Identify which cell holds the provided text, then report its (X, Y) central coordinate. 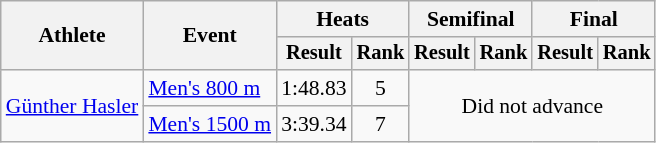
Did not advance (532, 106)
7 (381, 124)
3:39.34 (314, 124)
Athlete (72, 36)
Men's 1500 m (210, 124)
1:48.83 (314, 88)
Event (210, 36)
Men's 800 m (210, 88)
Heats (342, 19)
5 (381, 88)
Günther Hasler (72, 106)
Final (594, 19)
Semifinal (470, 19)
